Capture the cell that displays the provided text and extract its (X, Y) central coordinate. 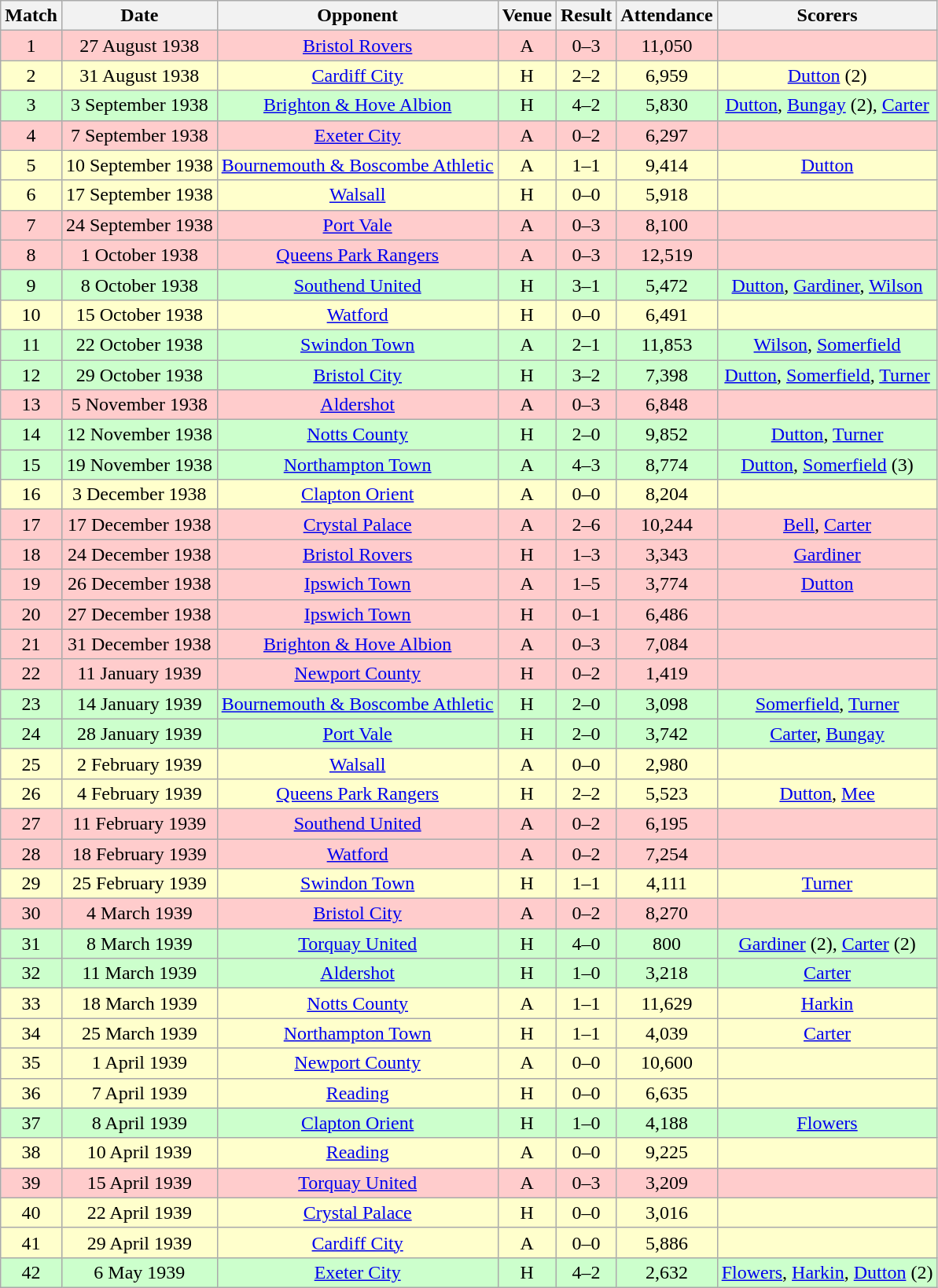
1 (31, 46)
7 (31, 225)
7,254 (667, 853)
17 December 1938 (139, 524)
5 November 1938 (139, 405)
11 March 1939 (139, 973)
8,270 (667, 914)
5,918 (667, 195)
Somerfield, Turner (827, 704)
3–1 (586, 285)
12 (31, 375)
28 January 1939 (139, 734)
3 December 1938 (139, 495)
6 (31, 195)
Date (139, 16)
3,774 (667, 584)
17 September 1938 (139, 195)
11 (31, 344)
8 April 1939 (139, 1123)
Dutton, Gardiner, Wilson (827, 285)
32 (31, 973)
22 (31, 674)
7,398 (667, 375)
5,886 (667, 1242)
14 January 1939 (139, 704)
5,523 (667, 793)
5,830 (667, 105)
2,632 (667, 1272)
3,343 (667, 554)
22 April 1939 (139, 1213)
9,225 (667, 1153)
10,244 (667, 524)
29 October 1938 (139, 375)
1–3 (586, 554)
Turner (827, 884)
40 (31, 1213)
10 (31, 315)
41 (31, 1242)
3,218 (667, 973)
Gardiner (2), Carter (2) (827, 944)
37 (31, 1123)
25 March 1939 (139, 1033)
4–0 (586, 944)
Dutton (2) (827, 75)
18 March 1939 (139, 1003)
19 November 1938 (139, 465)
Venue (527, 16)
8,204 (667, 495)
1,419 (667, 674)
7 April 1939 (139, 1093)
Flowers, Harkin, Dutton (2) (827, 1272)
12 November 1938 (139, 435)
2,980 (667, 764)
29 April 1939 (139, 1242)
3,016 (667, 1213)
34 (31, 1033)
15 October 1938 (139, 315)
14 (31, 435)
10,600 (667, 1063)
28 (31, 853)
3,098 (667, 704)
11,629 (667, 1003)
11 February 1939 (139, 823)
8 October 1938 (139, 285)
3,209 (667, 1183)
18 (31, 554)
800 (667, 944)
31 December 1938 (139, 644)
6 May 1939 (139, 1272)
23 (31, 704)
2–6 (586, 524)
35 (31, 1063)
27 (31, 823)
27 December 1938 (139, 614)
11,853 (667, 344)
8 March 1939 (139, 944)
24 (31, 734)
19 (31, 584)
30 (31, 914)
6,635 (667, 1093)
Dutton, Turner (827, 435)
3,742 (667, 734)
2 February 1939 (139, 764)
39 (31, 1183)
Opponent (357, 16)
10 September 1938 (139, 165)
Attendance (667, 16)
6,486 (667, 614)
Dutton, Somerfield (3) (827, 465)
31 (31, 944)
Carter, Bungay (827, 734)
6,297 (667, 135)
4 February 1939 (139, 793)
1 October 1938 (139, 255)
4 (31, 135)
36 (31, 1093)
9,414 (667, 165)
Dutton, Mee (827, 793)
17 (31, 524)
7 September 1938 (139, 135)
20 (31, 614)
Harkin (827, 1003)
15 (31, 465)
31 August 1938 (139, 75)
3 September 1938 (139, 105)
27 August 1938 (139, 46)
4,188 (667, 1123)
4,039 (667, 1033)
21 (31, 644)
24 September 1938 (139, 225)
Gardiner (827, 554)
Match (31, 16)
1 April 1939 (139, 1063)
2 (31, 75)
Dutton, Bungay (2), Carter (827, 105)
6,491 (667, 315)
18 February 1939 (139, 853)
11,050 (667, 46)
16 (31, 495)
25 February 1939 (139, 884)
6,848 (667, 405)
26 (31, 793)
Flowers (827, 1123)
3 (31, 105)
5 (31, 165)
9 (31, 285)
6,195 (667, 823)
4–3 (586, 465)
24 December 1938 (139, 554)
42 (31, 1272)
12,519 (667, 255)
Result (586, 16)
9,852 (667, 435)
4 March 1939 (139, 914)
7,084 (667, 644)
1–5 (586, 584)
8,774 (667, 465)
11 January 1939 (139, 674)
Wilson, Somerfield (827, 344)
10 April 1939 (139, 1153)
26 December 1938 (139, 584)
8,100 (667, 225)
3–2 (586, 375)
2–1 (586, 344)
33 (31, 1003)
22 October 1938 (139, 344)
Dutton, Somerfield, Turner (827, 375)
5,472 (667, 285)
4,111 (667, 884)
6,959 (667, 75)
8 (31, 255)
13 (31, 405)
0–1 (586, 614)
38 (31, 1153)
29 (31, 884)
15 April 1939 (139, 1183)
Bell, Carter (827, 524)
Scorers (827, 16)
25 (31, 764)
